Find where the given text appears and provide that cell's center as [x, y] coordinate. 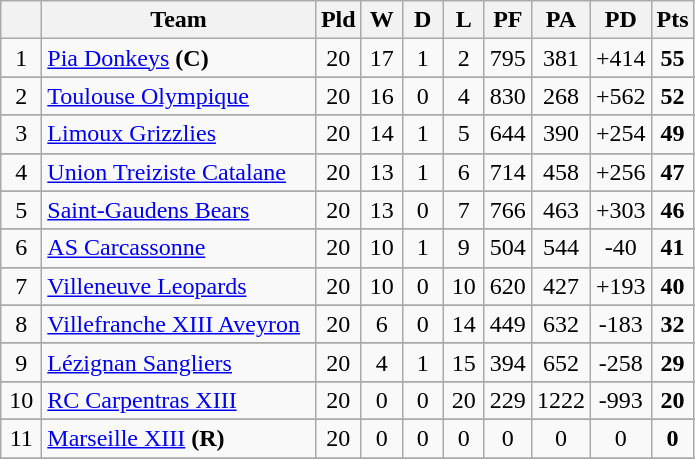
17 [382, 58]
795 [508, 58]
449 [508, 324]
Union Treiziste Catalane [179, 172]
381 [560, 58]
8 [22, 324]
+254 [620, 134]
PA [560, 20]
55 [672, 58]
Pld [338, 20]
394 [508, 362]
40 [672, 286]
PD [620, 20]
390 [560, 134]
47 [672, 172]
Limoux Grizzlies [179, 134]
Team [179, 20]
427 [560, 286]
PF [508, 20]
229 [508, 400]
+193 [620, 286]
632 [560, 324]
+303 [620, 210]
46 [672, 210]
Saint-Gaudens Bears [179, 210]
-258 [620, 362]
830 [508, 96]
+562 [620, 96]
52 [672, 96]
Pts [672, 20]
Pia Donkeys (C) [179, 58]
+414 [620, 58]
49 [672, 134]
Villeneuve Leopards [179, 286]
-993 [620, 400]
1222 [560, 400]
620 [508, 286]
15 [464, 362]
Lézignan Sangliers [179, 362]
Villefranche XIII Aveyron [179, 324]
AS Carcassonne [179, 248]
W [382, 20]
-40 [620, 248]
Marseille XIII (R) [179, 438]
504 [508, 248]
458 [560, 172]
L [464, 20]
714 [508, 172]
32 [672, 324]
644 [508, 134]
544 [560, 248]
+256 [620, 172]
Toulouse Olympique [179, 96]
3 [22, 134]
11 [22, 438]
463 [560, 210]
652 [560, 362]
16 [382, 96]
41 [672, 248]
-183 [620, 324]
268 [560, 96]
29 [672, 362]
D [422, 20]
766 [508, 210]
RC Carpentras XIII [179, 400]
